Return [X, Y] of the center of cell containing provided text 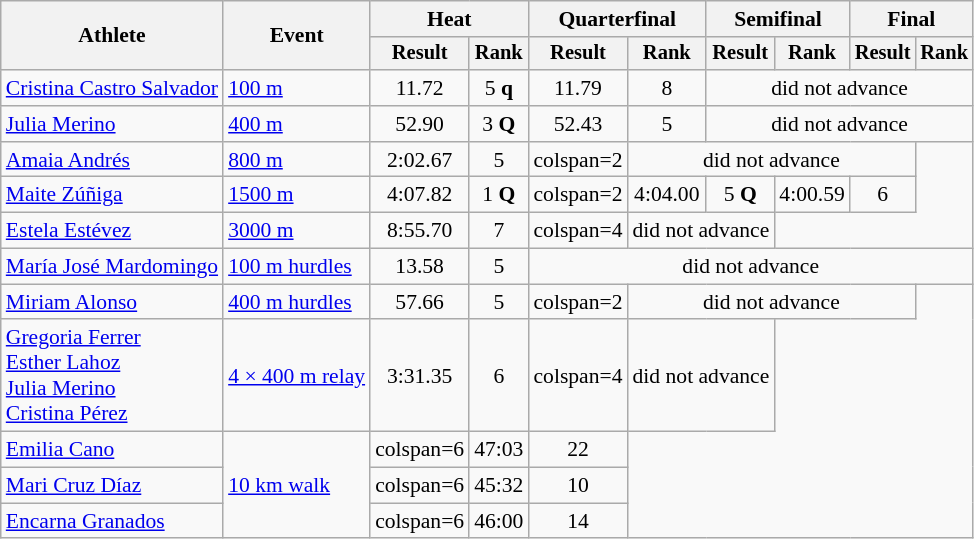
Encarna Granados [112, 521]
4:04.00 [668, 195]
5 Q [740, 195]
10 km walk [296, 486]
3:31.35 [420, 376]
Amaia Andrés [112, 160]
2:02.67 [420, 160]
Final [912, 19]
52.90 [420, 124]
1500 m [296, 195]
47:03 [498, 450]
Quarterfinal [617, 19]
11.72 [420, 88]
Semifinal [778, 19]
Maite Zúñiga [112, 195]
5 q [498, 88]
7 [498, 231]
1 Q [498, 195]
45:32 [498, 486]
100 m hurdles [296, 267]
4 × 400 m relay [296, 376]
52.43 [578, 124]
800 m [296, 160]
Heat [449, 19]
100 m [296, 88]
4:00.59 [812, 195]
57.66 [420, 302]
400 m hurdles [296, 302]
13.58 [420, 267]
Gregoria FerrerEsther LahozJulia MerinoCristina Pérez [112, 376]
8 [668, 88]
3000 m [296, 231]
3 Q [498, 124]
Event [296, 36]
Cristina Castro Salvador [112, 88]
4:07.82 [420, 195]
8:55.70 [420, 231]
Emilia Cano [112, 450]
400 m [296, 124]
Julia Merino [112, 124]
Athlete [112, 36]
22 [578, 450]
11.79 [578, 88]
10 [578, 486]
Estela Estévez [112, 231]
Miriam Alonso [112, 302]
Mari Cruz Díaz [112, 486]
46:00 [498, 521]
María José Mardomingo [112, 267]
14 [578, 521]
